For the text-containing cell, return its midpoint in (X, Y) coordinate format. 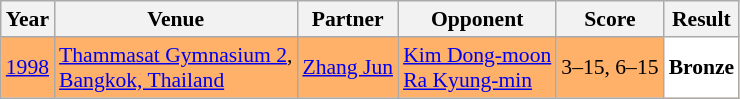
Venue (176, 19)
Bronze (702, 68)
Year (28, 19)
Score (610, 19)
Thammasat Gymnasium 2,Bangkok, Thailand (176, 68)
3–15, 6–15 (610, 68)
Zhang Jun (348, 68)
1998 (28, 68)
Opponent (477, 19)
Kim Dong-moon Ra Kyung-min (477, 68)
Result (702, 19)
Partner (348, 19)
